For the text-containing cell, return its midpoint in [X, Y] coordinate format. 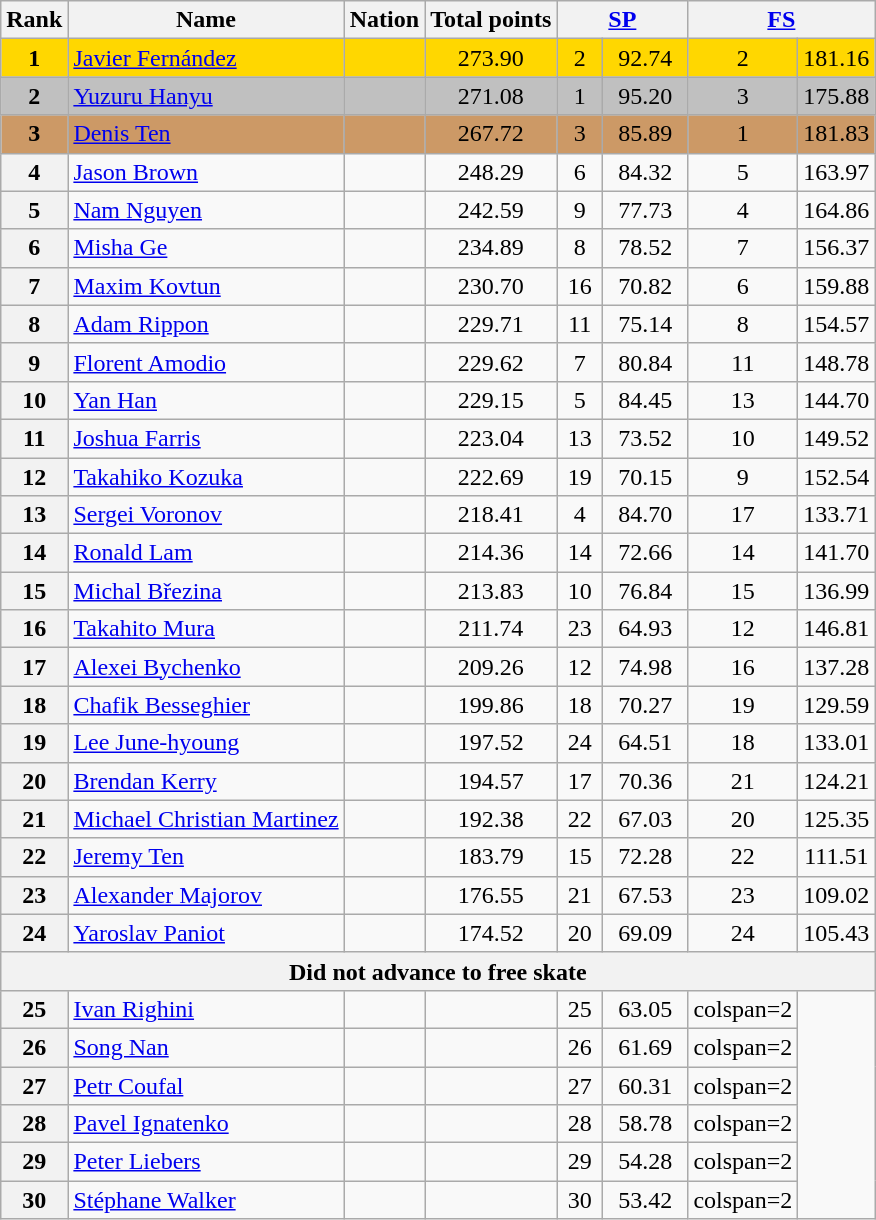
Did not advance to free skate [438, 971]
137.28 [836, 667]
74.98 [646, 667]
70.36 [646, 781]
73.52 [646, 438]
230.70 [491, 286]
Yan Han [206, 400]
63.05 [646, 1009]
211.74 [491, 629]
199.86 [491, 705]
84.32 [646, 172]
Alexander Majorov [206, 895]
Stéphane Walker [206, 1200]
92.74 [646, 58]
Joshua Farris [206, 438]
Michael Christian Martinez [206, 819]
Song Nan [206, 1047]
Yaroslav Paniot [206, 933]
105.43 [836, 933]
Chafik Besseghier [206, 705]
174.52 [491, 933]
229.71 [491, 324]
SP [622, 20]
Name [206, 20]
148.78 [836, 362]
70.15 [646, 477]
Nation [384, 20]
64.93 [646, 629]
67.53 [646, 895]
144.70 [836, 400]
209.26 [491, 667]
72.28 [646, 857]
111.51 [836, 857]
213.83 [491, 591]
Alexei Bychenko [206, 667]
267.72 [491, 134]
109.02 [836, 895]
Misha Ge [206, 248]
133.01 [836, 743]
175.88 [836, 96]
Yuzuru Hanyu [206, 96]
70.27 [646, 705]
156.37 [836, 248]
Michal Březina [206, 591]
Lee June-hyoung [206, 743]
183.79 [491, 857]
80.84 [646, 362]
149.52 [836, 438]
124.21 [836, 781]
Adam Rippon [206, 324]
Peter Liebers [206, 1162]
Ivan Righini [206, 1009]
Ronald Lam [206, 553]
229.15 [491, 400]
69.09 [646, 933]
136.99 [836, 591]
129.59 [836, 705]
Florent Amodio [206, 362]
214.36 [491, 553]
Rank [34, 20]
Jeremy Ten [206, 857]
76.84 [646, 591]
61.69 [646, 1047]
218.41 [491, 515]
Pavel Ignatenko [206, 1124]
FS [782, 20]
Total points [491, 20]
181.83 [836, 134]
Sergei Voronov [206, 515]
181.16 [836, 58]
192.38 [491, 819]
Brendan Kerry [206, 781]
75.14 [646, 324]
164.86 [836, 210]
Takahito Mura [206, 629]
146.81 [836, 629]
64.51 [646, 743]
84.70 [646, 515]
159.88 [836, 286]
77.73 [646, 210]
141.70 [836, 553]
84.45 [646, 400]
194.57 [491, 781]
163.97 [836, 172]
223.04 [491, 438]
229.62 [491, 362]
Takahiko Kozuka [206, 477]
271.08 [491, 96]
222.69 [491, 477]
95.20 [646, 96]
234.89 [491, 248]
133.71 [836, 515]
242.59 [491, 210]
72.66 [646, 553]
Nam Nguyen [206, 210]
248.29 [491, 172]
125.35 [836, 819]
197.52 [491, 743]
176.55 [491, 895]
60.31 [646, 1085]
Petr Coufal [206, 1085]
70.82 [646, 286]
Jason Brown [206, 172]
Denis Ten [206, 134]
154.57 [836, 324]
273.90 [491, 58]
Maxim Kovtun [206, 286]
53.42 [646, 1200]
Javier Fernández [206, 58]
78.52 [646, 248]
67.03 [646, 819]
54.28 [646, 1162]
58.78 [646, 1124]
152.54 [836, 477]
85.89 [646, 134]
